Provide the [X, Y] coordinate of the cell's center where the given text is located.  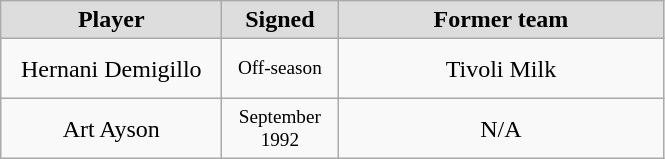
Art Ayson [112, 129]
N/A [501, 129]
September 1992 [280, 129]
Hernani Demigillo [112, 69]
Player [112, 20]
Tivoli Milk [501, 69]
Former team [501, 20]
Signed [280, 20]
Off-season [280, 69]
